Extract the (X, Y) coordinate from the center of the cell holding the provided text.  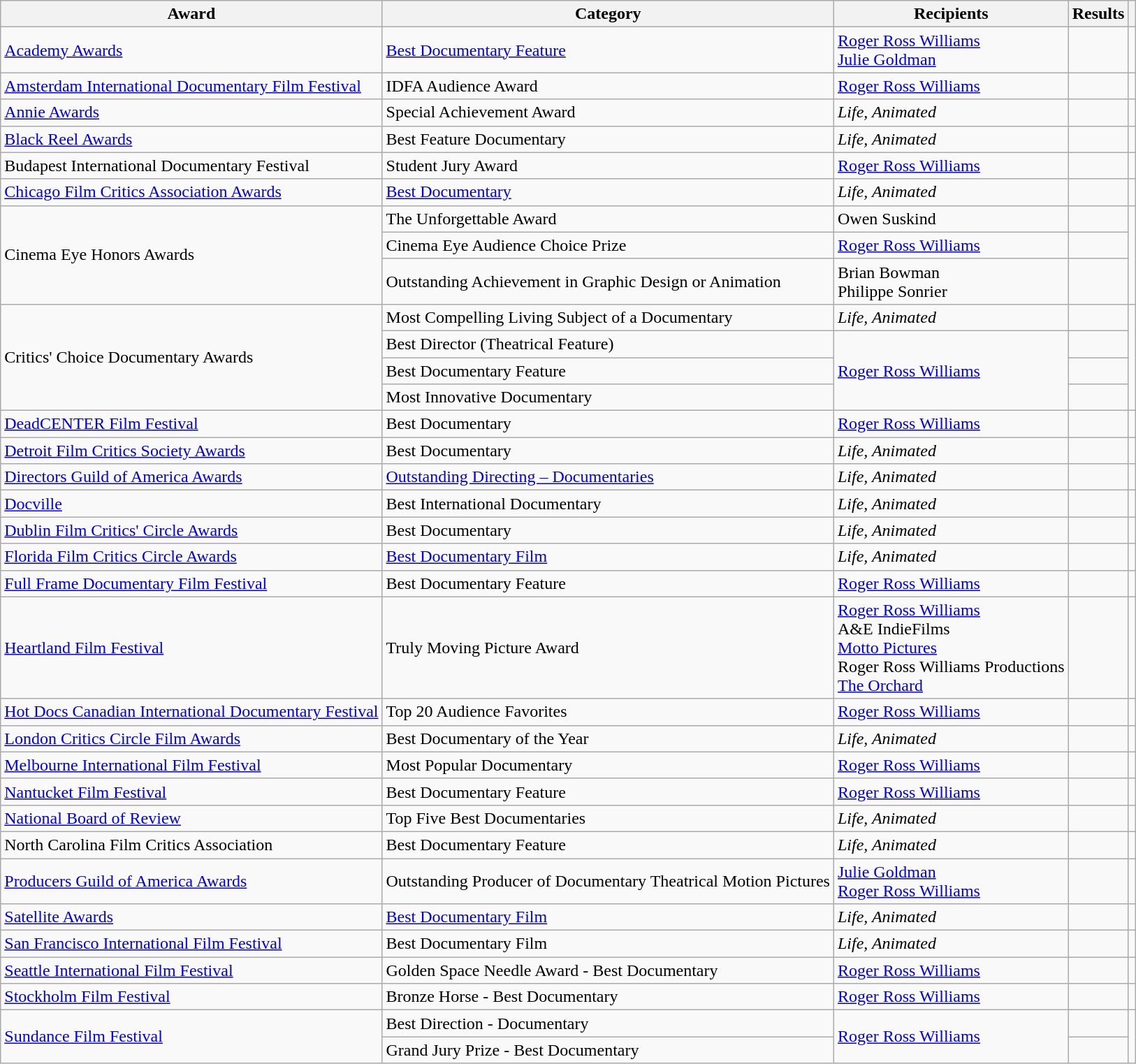
Best Direction - Documentary (608, 1023)
Owen Suskind (951, 219)
Julie GoldmanRoger Ross Williams (951, 880)
Golden Space Needle Award - Best Documentary (608, 970)
Full Frame Documentary Film Festival (191, 583)
Hot Docs Canadian International Documentary Festival (191, 712)
Melbourne International Film Festival (191, 765)
Cinema Eye Audience Choice Prize (608, 245)
Black Reel Awards (191, 139)
Most Innovative Documentary (608, 398)
Best International Documentary (608, 504)
Amsterdam International Documentary Film Festival (191, 86)
Stockholm Film Festival (191, 997)
Outstanding Directing – Documentaries (608, 477)
Sundance Film Festival (191, 1037)
Grand Jury Prize - Best Documentary (608, 1050)
Annie Awards (191, 112)
Brian BowmanPhilippe Sonrier (951, 281)
Critics' Choice Documentary Awards (191, 357)
Roger Ross WilliamsA&E IndieFilms Motto PicturesRoger Ross Williams Productions The Orchard (951, 648)
Best Director (Theatrical Feature) (608, 344)
Bronze Horse - Best Documentary (608, 997)
IDFA Audience Award (608, 86)
North Carolina Film Critics Association (191, 845)
National Board of Review (191, 818)
Producers Guild of America Awards (191, 880)
Heartland Film Festival (191, 648)
Category (608, 14)
Academy Awards (191, 50)
Outstanding Producer of Documentary Theatrical Motion Pictures (608, 880)
DeadCENTER Film Festival (191, 424)
Student Jury Award (608, 166)
Chicago Film Critics Association Awards (191, 192)
Results (1098, 14)
Most Compelling Living Subject of a Documentary (608, 317)
Top 20 Audience Favorites (608, 712)
Most Popular Documentary (608, 765)
Award (191, 14)
Florida Film Critics Circle Awards (191, 557)
Cinema Eye Honors Awards (191, 254)
Roger Ross WilliamsJulie Goldman (951, 50)
San Francisco International Film Festival (191, 944)
Directors Guild of America Awards (191, 477)
Best Feature Documentary (608, 139)
Special Achievement Award (608, 112)
Nantucket Film Festival (191, 792)
London Critics Circle Film Awards (191, 738)
Budapest International Documentary Festival (191, 166)
Best Documentary of the Year (608, 738)
Seattle International Film Festival (191, 970)
Top Five Best Documentaries (608, 818)
Outstanding Achievement in Graphic Design or Animation (608, 281)
Docville (191, 504)
Satellite Awards (191, 917)
Detroit Film Critics Society Awards (191, 451)
Truly Moving Picture Award (608, 648)
Dublin Film Critics' Circle Awards (191, 530)
Recipients (951, 14)
The Unforgettable Award (608, 219)
